Return (x, y) of the center of cell containing provided text 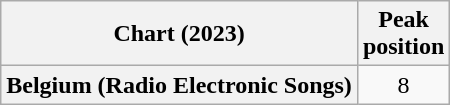
Chart (2023) (180, 34)
8 (403, 85)
Belgium (Radio Electronic Songs) (180, 85)
Peakposition (403, 34)
